Return [x, y] of the center of cell containing provided text 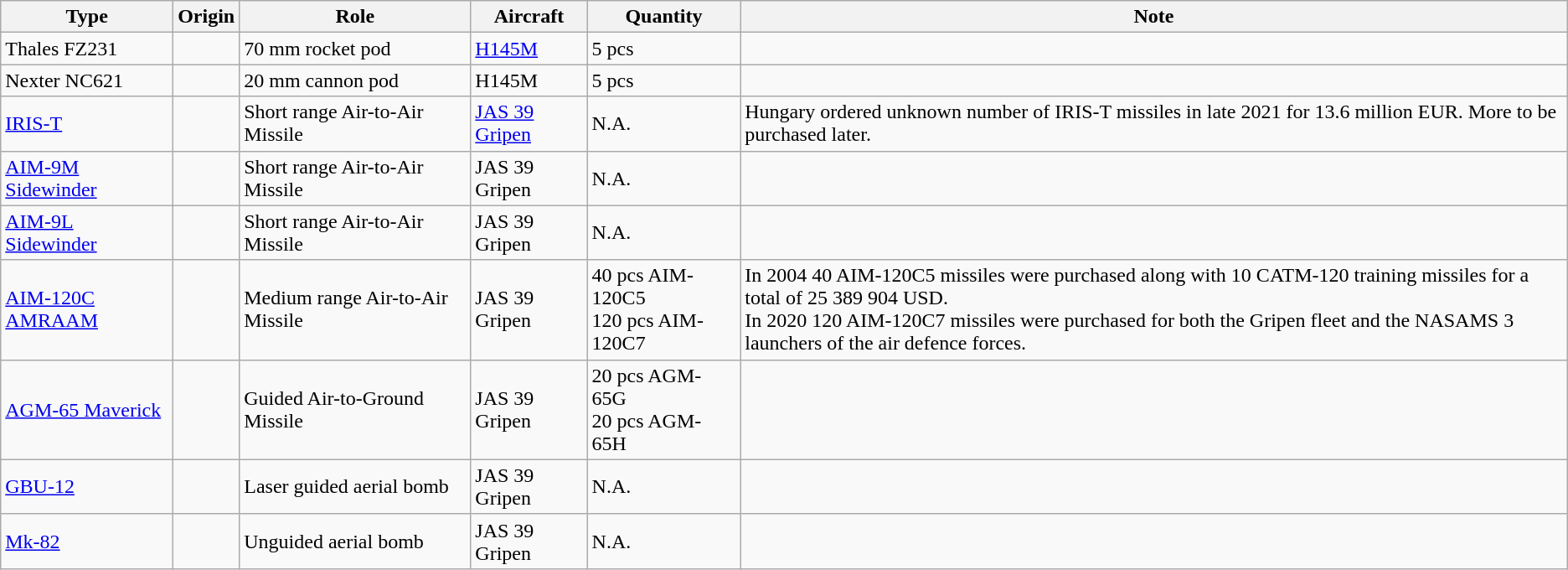
Hungary ordered unknown number of IRIS-T missiles in late 2021 for 13.6 million EUR. More to be purchased later. [1154, 124]
Origin [206, 17]
AIM-9L Sidewinder [87, 233]
IRIS-T [87, 124]
Note [1154, 17]
AGM-65 Maverick [87, 409]
Type [87, 17]
Laser guided aerial bomb [355, 486]
20 pcs AGM-65G20 pcs AGM-65H [663, 409]
Guided Air-to-Ground Missile [355, 409]
Mk-82 [87, 541]
Thales FZ231 [87, 49]
Quantity [663, 17]
40 pcs AIM-120C5120 pcs AIM-120C7 [663, 310]
Aircraft [529, 17]
AIM-120C AMRAAM [87, 310]
Role [355, 17]
70 mm rocket pod [355, 49]
Nexter NC621 [87, 80]
20 mm cannon pod [355, 80]
AIM-9M Sidewinder [87, 178]
Medium range Air-to-Air Missile [355, 310]
GBU-12 [87, 486]
Unguided aerial bomb [355, 541]
